Determine the [x, y] coordinate at the center of the cell enclosing the given text.  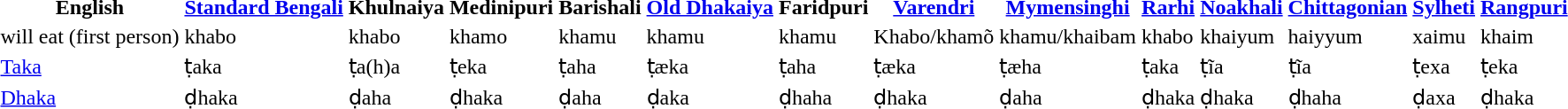
khaiyum [1241, 36]
ṭæha [1068, 66]
ṭa(h)a [396, 66]
xaimu [1444, 36]
khamu/khaibam [1068, 36]
ṭeka [501, 66]
Khabo/khamõ [934, 36]
haiyyum [1348, 36]
ṭexa [1444, 66]
khamo [501, 36]
